Return the [X, Y] coordinate for the center point of the cell that contains the specified text.  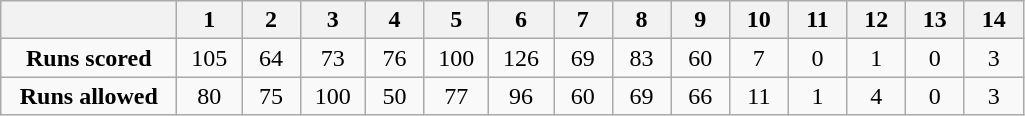
96 [522, 96]
13 [936, 20]
73 [332, 58]
8 [642, 20]
64 [272, 58]
9 [700, 20]
77 [456, 96]
105 [210, 58]
76 [394, 58]
6 [522, 20]
Runs allowed [89, 96]
12 [876, 20]
Runs scored [89, 58]
2 [272, 20]
83 [642, 58]
50 [394, 96]
126 [522, 58]
14 [994, 20]
80 [210, 96]
75 [272, 96]
66 [700, 96]
5 [456, 20]
10 [760, 20]
